Pinpoint the cell where the given text exists, returning its [x, y] midpoint coordinate. 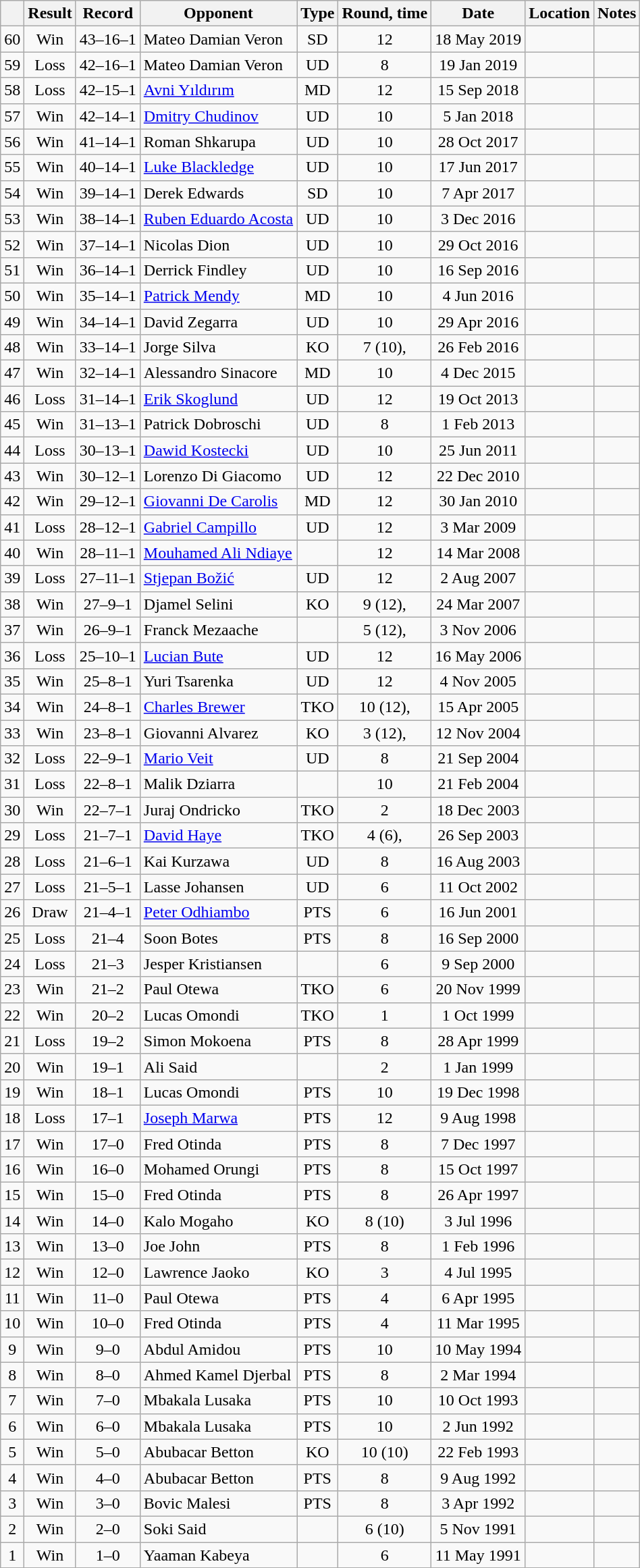
12 Nov 2004 [478, 732]
Roman Shkarupa [218, 142]
21–5–1 [108, 887]
1–0 [108, 1555]
34–14–1 [108, 322]
23 [12, 990]
11 May 1991 [478, 1555]
26–9–1 [108, 630]
7 (10), [385, 348]
39–14–1 [108, 193]
22–7–1 [108, 810]
37 [12, 630]
48 [12, 348]
Bovic Malesi [218, 1503]
Mohamed Orungi [218, 1170]
55 [12, 167]
Soon Botes [218, 938]
Round, time [385, 13]
60 [12, 39]
16 Sep 2000 [478, 938]
Juraj Ondricko [218, 810]
Franck Mezaache [218, 630]
7 Dec 1997 [478, 1144]
Ali Said [218, 1066]
9–0 [108, 1349]
17–1 [108, 1118]
David Zegarra [218, 322]
Opponent [218, 13]
2 Jun 1992 [478, 1426]
16 May 2006 [478, 655]
11 Mar 1995 [478, 1324]
Luke Blackledge [218, 167]
18 Dec 2003 [478, 810]
4 Jul 1995 [478, 1272]
5 [12, 1452]
Jorge Silva [218, 348]
17 [12, 1144]
Kalo Mogaho [218, 1221]
Soki Said [218, 1529]
16 Jun 2001 [478, 913]
14 Mar 2008 [478, 553]
43 [12, 476]
Alessandro Sinacore [218, 373]
26 Apr 1997 [478, 1195]
36 [12, 655]
33 [12, 732]
Djamel Selini [218, 604]
10–0 [108, 1324]
19 Oct 2013 [478, 399]
26 Feb 2016 [478, 348]
18 [12, 1118]
21 Sep 2004 [478, 759]
Derrick Findley [218, 270]
3 Dec 2016 [478, 219]
25 [12, 938]
27–9–1 [108, 604]
14–0 [108, 1221]
25–10–1 [108, 655]
29–12–1 [108, 502]
16 Sep 2016 [478, 270]
Type [317, 13]
Charles Brewer [218, 707]
28 Oct 2017 [478, 142]
32 [12, 759]
Nicolas Dion [218, 244]
26 Sep 2003 [478, 836]
6 Apr 1995 [478, 1298]
15–0 [108, 1195]
1 Feb 2013 [478, 425]
Mouhamed Ali Ndiaye [218, 553]
38 [12, 604]
Yuri Tsarenka [218, 681]
19–1 [108, 1066]
Dmitry Chudinov [218, 116]
12–0 [108, 1272]
19 [12, 1092]
53 [12, 219]
3 Apr 1992 [478, 1503]
11 Oct 2002 [478, 887]
19–2 [108, 1041]
34 [12, 707]
22–9–1 [108, 759]
6 (10) [385, 1529]
16–0 [108, 1170]
29 Oct 2016 [478, 244]
9 Aug 1998 [478, 1118]
51 [12, 270]
50 [12, 296]
3 Nov 2006 [478, 630]
Lasse Johansen [218, 887]
Dawid Kostecki [218, 450]
David Haye [218, 836]
22 Dec 2010 [478, 476]
4 Nov 2005 [478, 681]
6–0 [108, 1426]
37–14–1 [108, 244]
Peter Odhiambo [218, 913]
39 [12, 578]
21–7–1 [108, 836]
10 (12), [385, 707]
9 (12), [385, 604]
40–14–1 [108, 167]
43–16–1 [108, 39]
20 Nov 1999 [478, 990]
27 [12, 887]
Result [50, 13]
Giovanni De Carolis [218, 502]
35–14–1 [108, 296]
8–0 [108, 1375]
10 May 1994 [478, 1349]
41–14–1 [108, 142]
30 Jan 2010 [478, 502]
Location [560, 13]
26 [12, 913]
7 Apr 2017 [478, 193]
Stjepan Božić [218, 578]
15 Sep 2018 [478, 90]
21–6–1 [108, 861]
11–0 [108, 1298]
Ruben Eduardo Acosta [218, 219]
Derek Edwards [218, 193]
19 Dec 1998 [478, 1092]
36–14–1 [108, 270]
Gabriel Campillo [218, 527]
Avni Yıldırım [218, 90]
Joe John [218, 1247]
Lawrence Jaoko [218, 1272]
21–2 [108, 990]
31 [12, 784]
Abdul Amidou [218, 1349]
Erik Skoglund [218, 399]
Simon Mokoena [218, 1041]
4 Jun 2016 [478, 296]
Lucian Bute [218, 655]
42–16–1 [108, 65]
21 Feb 2004 [478, 784]
14 [12, 1221]
7 [12, 1401]
24 Mar 2007 [478, 604]
2–0 [108, 1529]
3 Mar 2009 [478, 527]
47 [12, 373]
Ahmed Kamel Djerbal [218, 1375]
1 Jan 1999 [478, 1066]
8 (10) [385, 1221]
18–1 [108, 1092]
Patrick Dobroschi [218, 425]
Date [478, 13]
Mario Veit [218, 759]
28–11–1 [108, 553]
29 Apr 2016 [478, 322]
1 Feb 1996 [478, 1247]
28 [12, 861]
59 [12, 65]
23–8–1 [108, 732]
1 Oct 1999 [478, 1015]
21–4–1 [108, 913]
20–2 [108, 1015]
15 Apr 2005 [478, 707]
Jesper Kristiansen [218, 964]
15 [12, 1195]
Joseph Marwa [218, 1118]
5 Jan 2018 [478, 116]
58 [12, 90]
21 [12, 1041]
22 [12, 1015]
28–12–1 [108, 527]
3 (12), [385, 732]
32–14–1 [108, 373]
28 Apr 1999 [478, 1041]
Malik Dziarra [218, 784]
21–3 [108, 964]
10 Oct 1993 [478, 1401]
Patrick Mendy [218, 296]
30–12–1 [108, 476]
25 Jun 2011 [478, 450]
33–14–1 [108, 348]
19 Jan 2019 [478, 65]
38–14–1 [108, 219]
13 [12, 1247]
29 [12, 836]
4–0 [108, 1478]
18 May 2019 [478, 39]
4 (6), [385, 836]
13–0 [108, 1247]
3 Jul 1996 [478, 1221]
4 Dec 2015 [478, 373]
Draw [50, 913]
54 [12, 193]
20 [12, 1066]
46 [12, 399]
2 Aug 2007 [478, 578]
Yaaman Kabeya [218, 1555]
2 Mar 1994 [478, 1375]
Record [108, 13]
5 (12), [385, 630]
22–8–1 [108, 784]
45 [12, 425]
9 [12, 1349]
57 [12, 116]
9 Sep 2000 [478, 964]
40 [12, 553]
7–0 [108, 1401]
27–11–1 [108, 578]
24 [12, 964]
21–4 [108, 938]
5–0 [108, 1452]
3–0 [108, 1503]
24–8–1 [108, 707]
31–14–1 [108, 399]
42–14–1 [108, 116]
56 [12, 142]
5 Nov 1991 [478, 1529]
25–8–1 [108, 681]
30–13–1 [108, 450]
17–0 [108, 1144]
22 Feb 1993 [478, 1452]
49 [12, 322]
16 [12, 1170]
35 [12, 681]
15 Oct 1997 [478, 1170]
10 (10) [385, 1452]
11 [12, 1298]
44 [12, 450]
Notes [616, 13]
Lorenzo Di Giacomo [218, 476]
Kai Kurzawa [218, 861]
17 Jun 2017 [478, 167]
42–15–1 [108, 90]
52 [12, 244]
41 [12, 527]
16 Aug 2003 [478, 861]
42 [12, 502]
9 Aug 1992 [478, 1478]
31–13–1 [108, 425]
Giovanni Alvarez [218, 732]
30 [12, 810]
